Provide the [X, Y] coordinate of the cell's center where the given text is located.  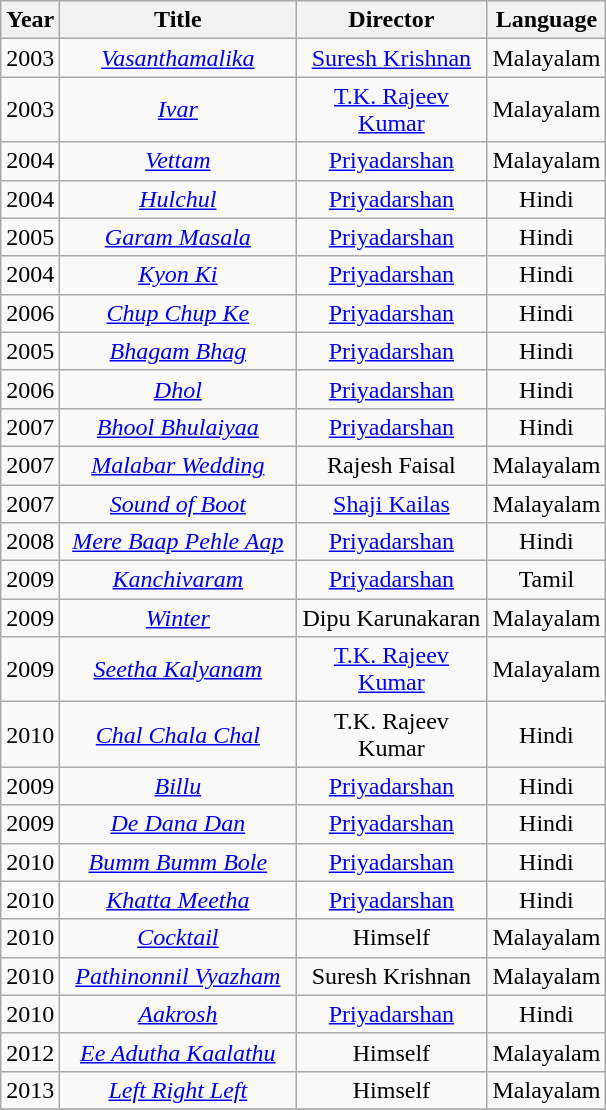
Dipu Karunakaran [392, 618]
Bhagam Bhag [178, 351]
Title [178, 20]
Ee Adutha Kaalathu [178, 1052]
Dhol [178, 389]
Chal Chala Chal [178, 734]
Tamil [546, 580]
Cocktail [178, 938]
Language [546, 20]
Chup Chup Ke [178, 313]
Winter [178, 618]
Bumm Bumm Bole [178, 862]
Bhool Bhulaiyaa [178, 427]
Hulchul [178, 199]
Sound of Boot [178, 503]
Shaji Kailas [392, 503]
Khatta Meetha [178, 900]
Mere Baap Pehle Aap [178, 542]
Director [392, 20]
Garam Masala [178, 237]
Kyon Ki [178, 275]
Vettam [178, 161]
Seetha Kalyanam [178, 670]
Rajesh Faisal [392, 465]
Aakrosh [178, 1014]
2012 [30, 1052]
De Dana Dan [178, 824]
Ivar [178, 110]
2008 [30, 542]
Billu [178, 786]
2013 [30, 1090]
Year [30, 20]
Left Right Left [178, 1090]
Vasanthamalika [178, 58]
Pathinonnil Vyazham [178, 976]
Malabar Wedding [178, 465]
Kanchivaram [178, 580]
